Return (X, Y) of the center of cell containing provided text 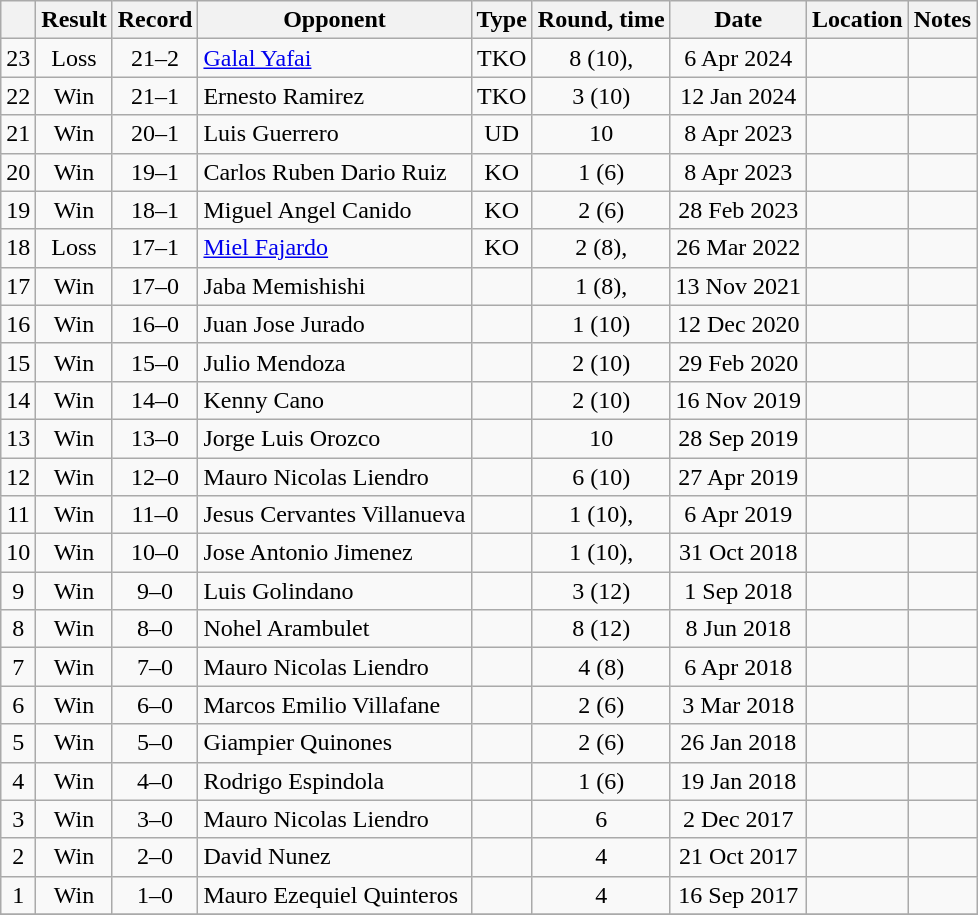
1 (10) (601, 324)
Nohel Arambulet (334, 629)
3 (10) (601, 96)
16 Sep 2017 (738, 895)
2–0 (155, 857)
3–0 (155, 819)
Rodrigo Espindola (334, 781)
16 (18, 324)
12 Jan 2024 (738, 96)
7–0 (155, 667)
Location (857, 20)
16 Nov 2019 (738, 400)
Jesus Cervantes Villanueva (334, 515)
Miguel Angel Canido (334, 210)
2 (18, 857)
27 Apr 2019 (738, 477)
12 (18, 477)
8 Jun 2018 (738, 629)
Ernesto Ramirez (334, 96)
Mauro Ezequiel Quinteros (334, 895)
David Nunez (334, 857)
3 (18, 819)
12 Dec 2020 (738, 324)
9–0 (155, 591)
19 Jan 2018 (738, 781)
19–1 (155, 172)
28 Feb 2023 (738, 210)
Carlos Ruben Dario Ruiz (334, 172)
Result (74, 20)
Opponent (334, 20)
Giampier Quinones (334, 743)
Luis Golindano (334, 591)
22 (18, 96)
4–0 (155, 781)
Jaba Memishishi (334, 286)
17–0 (155, 286)
6 (10) (601, 477)
11 (18, 515)
1–0 (155, 895)
Juan Jose Jurado (334, 324)
13–0 (155, 438)
6–0 (155, 705)
6 Apr 2024 (738, 58)
31 Oct 2018 (738, 553)
21 Oct 2017 (738, 857)
8–0 (155, 629)
20–1 (155, 134)
11–0 (155, 515)
8 (18, 629)
13 Nov 2021 (738, 286)
Type (502, 20)
15 (18, 362)
UD (502, 134)
2 (8), (601, 248)
18–1 (155, 210)
9 (18, 591)
Kenny Cano (334, 400)
6 Apr 2018 (738, 667)
1 (18, 895)
29 Feb 2020 (738, 362)
23 (18, 58)
21–1 (155, 96)
Miel Fajardo (334, 248)
5 (18, 743)
12–0 (155, 477)
14–0 (155, 400)
20 (18, 172)
17–1 (155, 248)
Julio Mendoza (334, 362)
19 (18, 210)
Date (738, 20)
17 (18, 286)
2 Dec 2017 (738, 819)
5–0 (155, 743)
16–0 (155, 324)
4 (8) (601, 667)
Notes (942, 20)
Jose Antonio Jimenez (334, 553)
3 (12) (601, 591)
Jorge Luis Orozco (334, 438)
1 (8), (601, 286)
Galal Yafai (334, 58)
Luis Guerrero (334, 134)
13 (18, 438)
8 (10), (601, 58)
7 (18, 667)
26 Jan 2018 (738, 743)
6 Apr 2019 (738, 515)
Record (155, 20)
21–2 (155, 58)
14 (18, 400)
21 (18, 134)
15–0 (155, 362)
10–0 (155, 553)
8 (12) (601, 629)
1 Sep 2018 (738, 591)
Round, time (601, 20)
3 Mar 2018 (738, 705)
Marcos Emilio Villafane (334, 705)
18 (18, 248)
28 Sep 2019 (738, 438)
26 Mar 2022 (738, 248)
